Identify which cell holds the provided text, then report its (x, y) central coordinate. 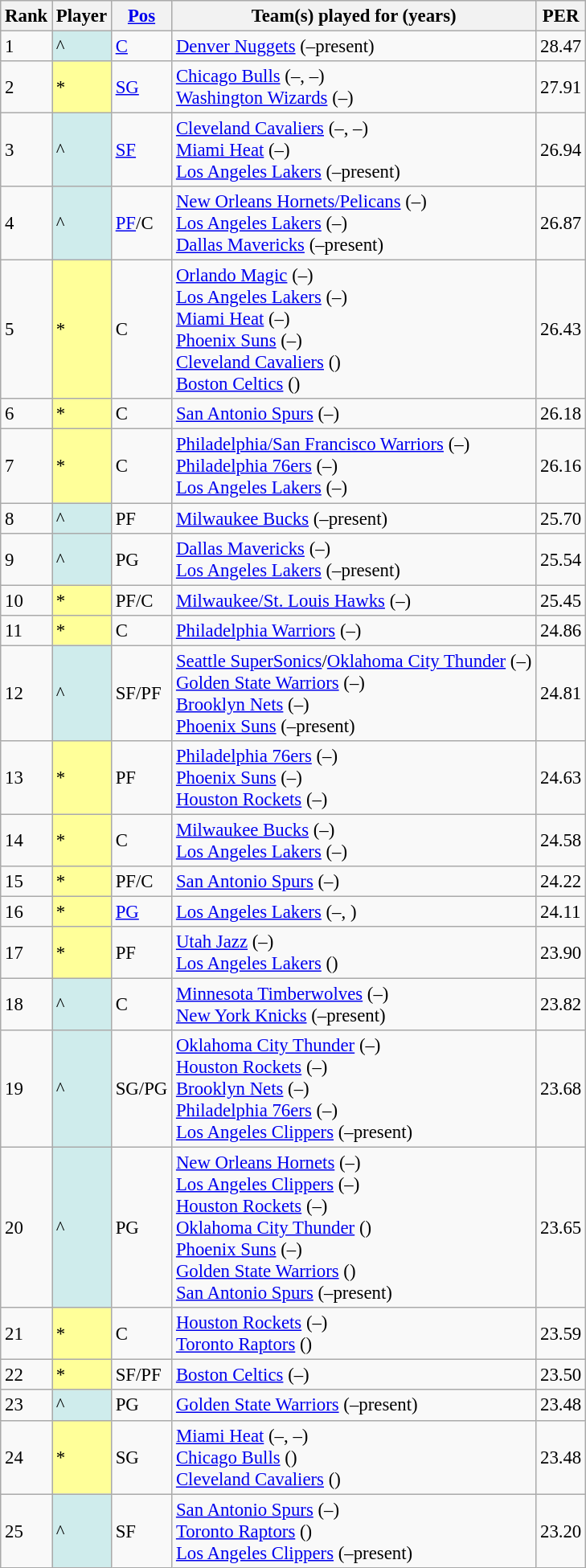
7 (27, 466)
18 (27, 1005)
26.94 (561, 150)
SG/PG (141, 1089)
Houston Rockets (–)Toronto Raptors () (354, 1334)
Minnesota Timberwolves (–)New York Knicks (–present) (354, 1005)
24 (27, 1457)
26.43 (561, 330)
9 (27, 559)
26.16 (561, 466)
6 (27, 414)
10 (27, 600)
Dallas Mavericks (–)Los Angeles Lakers (–present) (354, 559)
25 (27, 1531)
Philadelphia Warriors (–) (354, 630)
Cleveland Cavaliers (–, –)Miami Heat (–)Los Angeles Lakers (–present) (354, 150)
24.11 (561, 911)
23.68 (561, 1089)
24.81 (561, 693)
5 (27, 330)
26.87 (561, 223)
Orlando Magic (–)Los Angeles Lakers (–)Miami Heat (–)Phoenix Suns (–)Cleveland Cavaliers ()Boston Celtics () (354, 330)
24.63 (561, 778)
24.22 (561, 882)
Milwaukee/St. Louis Hawks (–) (354, 600)
23.59 (561, 1334)
Denver Nuggets (–present) (354, 47)
1 (27, 47)
4 (27, 223)
23.20 (561, 1531)
Golden State Warriors (–present) (354, 1406)
23 (27, 1406)
8 (27, 518)
San Antonio Spurs (–)Toronto Raptors ()Los Angeles Clippers (–present) (354, 1531)
23.50 (561, 1375)
Chicago Bulls (–, –)Washington Wizards (–) (354, 87)
Philadelphia/San Francisco Warriors (–)Philadelphia 76ers (–)Los Angeles Lakers (–) (354, 466)
Philadelphia 76ers (–)Phoenix Suns (–)Houston Rockets (–) (354, 778)
Pos (141, 16)
Los Angeles Lakers (–, ) (354, 911)
11 (27, 630)
Rank (27, 16)
24.86 (561, 630)
2 (27, 87)
25.45 (561, 600)
24.58 (561, 841)
14 (27, 841)
22 (27, 1375)
26.18 (561, 414)
20 (27, 1228)
Team(s) played for (years) (354, 16)
27.91 (561, 87)
PER (561, 16)
21 (27, 1334)
Milwaukee Bucks (–)Los Angeles Lakers (–) (354, 841)
28.47 (561, 47)
New Orleans Hornets/Pelicans (–)Los Angeles Lakers (–)Dallas Mavericks (–present) (354, 223)
16 (27, 911)
Player (82, 16)
25.54 (561, 559)
Oklahoma City Thunder (–)Houston Rockets (–)Brooklyn Nets (–)Philadelphia 76ers (–)Los Angeles Clippers (–present) (354, 1089)
Boston Celtics (–) (354, 1375)
12 (27, 693)
23.82 (561, 1005)
13 (27, 778)
Miami Heat (–, –)Chicago Bulls () Cleveland Cavaliers () (354, 1457)
3 (27, 150)
25.70 (561, 518)
15 (27, 882)
23.65 (561, 1228)
Seattle SuperSonics/Oklahoma City Thunder (–)Golden State Warriors (–)Brooklyn Nets (–)Phoenix Suns (–present) (354, 693)
Utah Jazz (–)Los Angeles Lakers () (354, 953)
23.90 (561, 953)
17 (27, 953)
Milwaukee Bucks (–present) (354, 518)
19 (27, 1089)
